Identify which cell holds the provided text, then report its [X, Y] central coordinate. 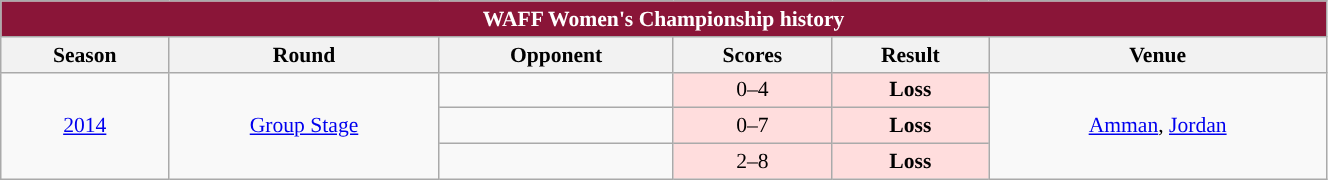
Venue [1158, 55]
Group Stage [304, 126]
Opponent [556, 55]
Scores [752, 55]
Round [304, 55]
0–7 [752, 126]
WAFF Women's Championship history [664, 19]
Amman, Jordan [1158, 126]
2–8 [752, 162]
Result [910, 55]
Season [85, 55]
2014 [85, 126]
0–4 [752, 90]
